From the cell containing the given text, extract its center point as [X, Y] coordinate. 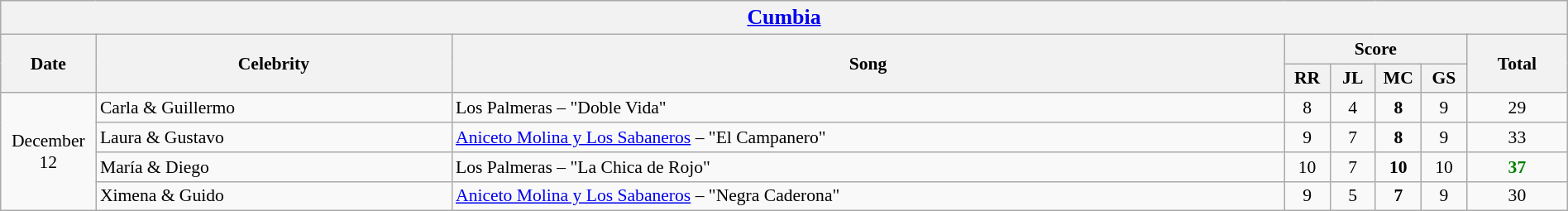
Song [868, 63]
5 [1353, 196]
Score [1375, 49]
JL [1353, 79]
Los Palmeras – "La Chica de Rojo" [868, 167]
Los Palmeras – "Doble Vida" [868, 108]
GS [1444, 79]
33 [1518, 137]
Laura & Gustavo [274, 137]
MC [1398, 79]
30 [1518, 196]
Date [48, 63]
RR [1307, 79]
37 [1518, 167]
29 [1518, 108]
Aniceto Molina y Los Sabaneros – "Negra Caderona" [868, 196]
Carla & Guillermo [274, 108]
Aniceto Molina y Los Sabaneros – "El Campanero" [868, 137]
Celebrity [274, 63]
4 [1353, 108]
December 12 [48, 152]
Ximena & Guido [274, 196]
María & Diego [274, 167]
Cumbia [784, 17]
Total [1518, 63]
